Identify which cell holds the provided text, then report its [x, y] central coordinate. 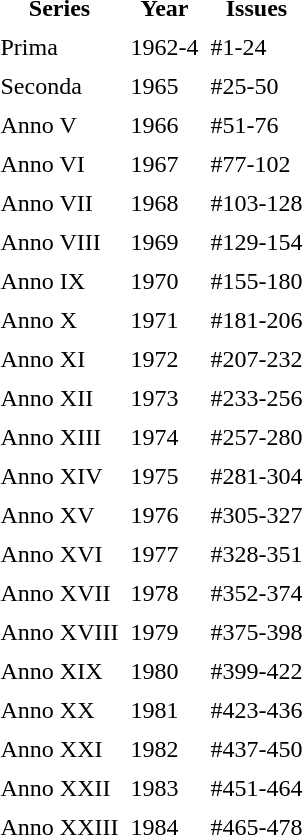
1983 [164, 788]
1977 [164, 554]
1976 [164, 515]
1980 [164, 671]
1982 [164, 749]
1968 [164, 203]
1981 [164, 710]
1979 [164, 632]
1973 [164, 398]
1975 [164, 476]
1966 [164, 125]
1974 [164, 437]
1972 [164, 359]
1978 [164, 593]
1962-4 [164, 47]
1970 [164, 281]
1971 [164, 320]
1967 [164, 164]
1965 [164, 86]
1969 [164, 242]
